Search for the cell housing the specified text and yield its (x, y) center coordinate. 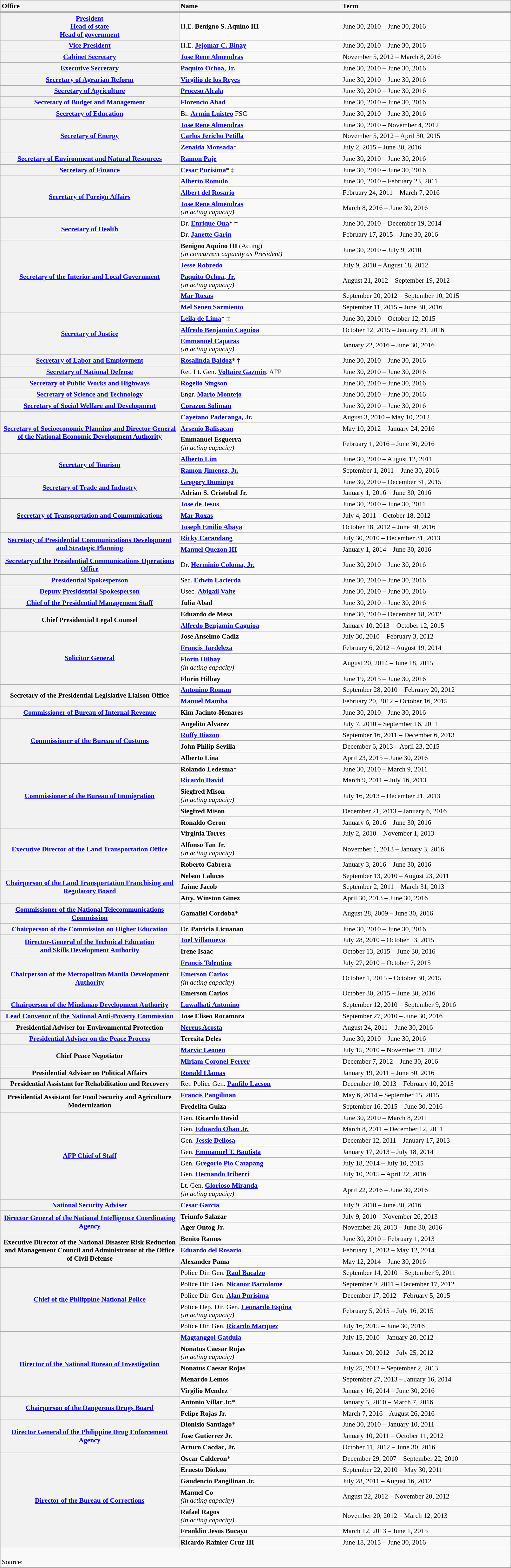
Secretary of Science and Technology (90, 395)
June 30, 2010 – February 1, 2013 (426, 1239)
Joseph Emilio Abaya (260, 527)
Chairperson of the Metropolitan Manila Development Authority (90, 978)
Usec. Abigail Valte (260, 592)
November 20, 2012 – March 12, 2013 (426, 1516)
National Security Adviser (90, 1205)
July 4, 2011 – October 18, 2012 (426, 516)
February 1, 2013 – May 12, 2014 (426, 1250)
Executive Director of the Land Transportation Office (90, 849)
Secretary of the Presidential Legislative Liaison Office (90, 695)
July 27, 2010 – October 7, 2015 (426, 963)
June 30, 2010 – March 9, 2011 (426, 769)
Ret. Lt. Gen. Voltaire Gazmin, AFP (260, 372)
Sec. Edwin Lacierda (260, 580)
July 7, 2010 – September 16, 2011 (426, 724)
Teresita Deles (260, 1039)
July 28, 2010 – October 13, 2015 (426, 940)
Director General of the National Intelligence Coordinating Agency (90, 1222)
August 28, 2009 – June 30, 2016 (426, 914)
Commissioner of the National Telecommunications Commission (90, 914)
Police Dep. Dir. Gen. Leonardo Espina(in acting capacity) (260, 1311)
Atty. Winston Ginez (260, 898)
Marvic Leonen (260, 1050)
Cesar Garcia (260, 1205)
Police Dir. Gen. Nicanor Bartolome (260, 1284)
January 10, 2013 – October 12, 2015 (426, 626)
Emmanuel Esguerra(in acting capacity) (260, 443)
Francis Tolentino (260, 963)
Presidential Adviser on Political Affairs (90, 1073)
January 1, 2014 – June 30, 2016 (426, 550)
Joel Villanueva (260, 940)
Alberto Lim (260, 459)
Chairperson of the Commission on Higher Education (90, 929)
July 30, 2010 – February 3, 2012 (426, 637)
Gamaliel Cordoba* (260, 914)
December 7, 2012 – June 30, 2016 (426, 1061)
Secretary of Education (90, 114)
Secretary of Environment and Natural Resources (90, 159)
Arsenio Balisacan (260, 429)
Alberto Romulo (260, 181)
Ricardo David (260, 780)
September 16, 2011 – December 6, 2013 (426, 735)
Nonatus Caesar Rojas(in acting capacity) (260, 1353)
Dr. Herminio Coloma, Jr. (260, 565)
Secretary of Presidential Communications Development and Strategic Planning (90, 544)
Kim Jacinto-Henares (260, 713)
July 9, 2010 – August 18, 2012 (426, 266)
September 14, 2010 – September 9, 2011 (426, 1273)
AFP Chief of Staff (90, 1156)
Florencio Abad (260, 102)
Felipe Rojas Jr. (260, 1414)
Nonatus Caesar Rojas (260, 1368)
Commissioner of the Bureau of Customs (90, 741)
Alexander Pama (260, 1262)
July 15, 2010 – November 21, 2012 (426, 1050)
Angelito Alvarez (260, 724)
July 30, 2010 – December 31, 2013 (426, 538)
H.E. Benigno S. Aquino III (260, 26)
March 7, 2016 – August 26, 2016 (426, 1414)
PresidentHead of stateHead of government (90, 26)
August 22, 2012 – November 20, 2012 (426, 1497)
January 20, 2012 – July 25, 2012 (426, 1353)
Rosalinda Baldoz* ‡ (260, 361)
Antonino Roman (260, 690)
Mel Senen Sarmiento (260, 307)
July 18, 2014 – July 10, 2015 (426, 1163)
Ramon Jimenez, Jr. (260, 470)
Siegfred Mison (260, 811)
Franklin Jesus Bucayu (260, 1531)
Office (90, 6)
January 10, 2011 – October 11, 2012 (426, 1436)
John Philip Sevilla (260, 747)
Ruffy Biazon (260, 735)
July 9, 2010 – November 26, 2013 (426, 1217)
November 1, 2013 – January 3, 2016 (426, 849)
Director General of the Philippine Drug Enforcement Agency (90, 1436)
Fredelita Guiza (260, 1107)
Gen. Gregorio Pio Catapang (260, 1163)
Secretary of Tourism (90, 465)
June 19, 2015 – June 30, 2016 (426, 679)
September 20, 2012 – September 10, 2015 (426, 296)
Secretary of Agriculture (90, 91)
Magtanggol Gatdula (260, 1338)
Jose Eliseo Rocamora (260, 1016)
Francis Pangilinan (260, 1095)
Rafael Ragos(in acting capacity) (260, 1516)
Menardo Lemos (260, 1380)
Lead Convenor of the National Anti-Poverty Commission (90, 1016)
April 23, 2015 – June 30, 2016 (426, 758)
Commissioner of Bureau of Internal Revenue (90, 713)
March 12, 2013 – June 1, 2015 (426, 1531)
Secretary of Labor and Employment (90, 361)
Gen. Eduardo Oban Jr. (260, 1129)
December 6, 2013 – April 23, 2015 (426, 747)
June 30, 2010 – June 30, 2011 (426, 504)
January 5, 2010 – March 7, 2016 (426, 1402)
Emmanuel Caparas(in acting capacity) (260, 345)
Rolando Ledesma* (260, 769)
October 1, 2015 – October 30, 2015 (426, 978)
Secretary of Agrarian Reform (90, 80)
Secretary of Foreign Affairs (90, 197)
June 30, 2010 – December 31, 2015 (426, 482)
Executive Director of the National Disaster Risk Reductionand Management Council and Administrator of the Office of Civil Defense (90, 1250)
Jesse Robredo (260, 266)
Ricardo Rainier Cruz III (260, 1543)
Cabinet Secretary (90, 57)
January 22, 2016 – June 30, 2016 (426, 345)
August 20, 2014 – June 18, 2015 (426, 664)
Dr. Janette Garin (260, 235)
June 30, 2010 – October 12, 2015 (426, 319)
Commissioner of the Bureau of Immigration (90, 796)
Dr. Patricia Licuanan (260, 929)
June 30, 2010 – February 23, 2011 (426, 181)
Presidential Adviser on the Peace Process (90, 1039)
April 30, 2013 – June 30, 2016 (426, 898)
September 16, 2015 – June 30, 2016 (426, 1107)
Source: (256, 1558)
Miriam Coronel-Ferrer (260, 1061)
Chief of the Philippine National Police (90, 1300)
Chairperson of the Land Transportation Franchising and Regulatory Board (90, 887)
June 30, 2010 – January 10, 2011 (426, 1425)
Vice President (90, 46)
January 6, 2016 – June 30, 2016 (426, 823)
Ager Ontog Jr. (260, 1228)
Florin Hilbay(in acting capacity) (260, 664)
December 21, 2013 – January 6, 2016 (426, 811)
Alberto Lina (260, 758)
Presidential Assistant for Food Security and Agriculture Modernization (90, 1101)
Oscar Calderon* (260, 1459)
Term (426, 6)
February 20, 2012 – October 16, 2015 (426, 701)
Jose Rene Almendras (in acting capacity) (260, 208)
Nelson Laluces (260, 876)
Antonio Villar Jr.* (260, 1402)
July 9, 2010 – June 30, 2016 (426, 1205)
Chief Presidential Legal Counsel (90, 620)
Virgilio Mendez (260, 1391)
Secretary of the Interior and Local Government (90, 277)
February 24, 2011 – March 7, 2016 (426, 193)
Paquito Ochoa, Jr. (260, 69)
June 18, 2015 – June 30, 2016 (426, 1543)
Solicitor General (90, 658)
Ernesto Diokno (260, 1470)
July 2, 2015 – June 30, 2016 (426, 148)
October 13, 2015 – June 30, 2016 (426, 952)
Secretary of Social Welfare and Development (90, 406)
Br. Armin Luistro FSC (260, 114)
Corazon Soliman (260, 406)
September 28, 2010 – February 20, 2012 (426, 690)
Proceso Alcala (260, 91)
March 9, 2011 – July 16, 2013 (426, 780)
August 21, 2012 – September 19, 2012 (426, 280)
Gen. Emmanuel T. Bautista (260, 1152)
September 9, 2011 – December 17, 2012 (426, 1284)
Secretary of Finance (90, 170)
Executive Secretary (90, 69)
Secretary of the Presidential Communications Operations Office (90, 565)
Ricky Carandang (260, 538)
Adrian S. Cristobal Jr. (260, 493)
July 28, 2011 – August 16, 2012 (426, 1481)
Leila de Lima* ‡ (260, 319)
December 17, 2012 – February 5, 2015 (426, 1296)
September 22, 2010 – May 30, 2011 (426, 1470)
Lt. Gen. Glorioso Miranda(in acting capacity) (260, 1190)
Jose Anselmo Cadiz (260, 637)
May 12, 2014 – June 30, 2016 (426, 1262)
June 30, 2010 – August 12, 2011 (426, 459)
Name (260, 6)
September 13, 2010 – August 23, 2011 (426, 876)
July 16, 2013 – December 21, 2013 (426, 796)
Jose de Jesus (260, 504)
Siegfred Mison(in acting capacity) (260, 796)
Cesar Purisima* ‡ (260, 170)
June 30, 2010 – November 4, 2012 (426, 125)
January 16, 2014 – June 30, 2016 (426, 1391)
September 12, 2010 – September 9, 2016 (426, 1005)
June 30, 2010 – March 8, 2011 (426, 1118)
February 6, 2012 – August 19, 2014 (426, 648)
Manuel Mamba (260, 701)
Gen. Ricardo David (260, 1118)
December 10, 2013 – February 10, 2015 (426, 1084)
November 26, 2013 – June 30, 2016 (426, 1228)
Gen. Jessie Dellosa (260, 1141)
Emerson Carlos (260, 994)
Jaime Jacob (260, 887)
Director of the National Bureau of Investigation (90, 1364)
Triunfo Salazar (260, 1217)
August 24, 2011 – June 30, 2016 (426, 1027)
September 27, 2010 – June 30, 2016 (426, 1016)
January 1, 2016 – June 30, 2016 (426, 493)
Paquito Ochoa, Jr. (in acting capacity) (260, 280)
September 27, 2013 – January 16, 2014 (426, 1380)
October 11, 2012 – June 30, 2016 (426, 1447)
Secretary of National Defense (90, 372)
Ronald Llamas (260, 1073)
Jose Gutierrez Jr. (260, 1436)
December 12, 2011 – January 17, 2013 (426, 1141)
Secretary of Socioeconomic Planning and Director General of the National Economic Development Authority (90, 432)
Alfonso Tan Jr.(in acting capacity) (260, 849)
May 6, 2014 – September 15, 2015 (426, 1095)
Secretary of Transportation and Communications (90, 516)
Nereus Acosta (260, 1027)
Dr. Enrique Ona* ‡ (260, 223)
Benito Ramos (260, 1239)
October 12, 2015 – January 21, 2016 (426, 330)
H.E. Jejomar C. Binay (260, 46)
Eduardo de Mesa (260, 614)
Manuel Co(in acting capacity) (260, 1497)
Cayetano Paderanga, Jr. (260, 417)
Virgilio de los Reyes (260, 80)
March 8, 2011 – December 12, 2011 (426, 1129)
Police Dir. Gen. Alan Purisima (260, 1296)
Director-General of the Technical Educationand Skills Development Authority (90, 946)
January 3, 2016 – June 30, 2016 (426, 864)
Director of the Bureau of Corrections (90, 1500)
Gregory Domingo (260, 482)
Chief of the Presidential Management Staff (90, 603)
Presidential Spokesperson (90, 580)
Rogelio Singson (260, 383)
May 10, 2012 – January 24, 2016 (426, 429)
December 29, 2007 – September 22, 2010 (426, 1459)
Gen. Hernando Iriberri (260, 1174)
July 25, 2012 – September 2, 2013 (426, 1368)
June 30, 2010 – July 9, 2010 (426, 250)
Luwalhati Antonino (260, 1005)
Emerson Carlos(in acting capacity) (260, 978)
September 1, 2011 – June 30, 2016 (426, 470)
November 5, 2012 – April 30, 2015 (426, 136)
Benigno Aquino III (Acting)(in concurrent capacity as President) (260, 250)
Roberto Cabrera (260, 864)
Ramon Paje (260, 159)
Albert del Rosario (260, 193)
February 17, 2015 – June 30, 2016 (426, 235)
Zenaida Monsada* (260, 148)
Eduardo del Rosario (260, 1250)
June 30, 2010 – December 18, 2012 (426, 614)
January 17, 2013 – July 18, 2014 (426, 1152)
Ret. Police Gen. Panfilo Lacson (260, 1084)
Dionisio Santiago* (260, 1425)
July 2, 2010 – November 1, 2013 (426, 834)
Francis Jardeleza (260, 648)
August 3, 2010 – May 10, 2012 (426, 417)
July 10, 2015 – April 22, 2016 (426, 1174)
Virginia Torres (260, 834)
Deputy Presidential Spokesperson (90, 592)
September 11, 2015 – June 30, 2016 (426, 307)
March 8, 2016 – June 30, 2016 (426, 208)
Ronaldo Geron (260, 823)
June 30, 2010 – December 19, 2014 (426, 223)
Secretary of Public Works and Highways (90, 383)
Florin Hilbay (260, 679)
Presidential Assistant for Rehabilitation and Recovery (90, 1084)
Irene Isaac (260, 952)
Manuel Quezon III (260, 550)
Secretary of Justice (90, 334)
Secretary of Health (90, 229)
July 16, 2015 – June 30, 2016 (426, 1326)
Chief Peace Negotiator (90, 1056)
Chairperson of the Dangerous Drugs Board (90, 1408)
Secretary of Budget and Management (90, 102)
October 30, 2015 – June 30, 2016 (426, 994)
Secretary of Energy (90, 136)
October 18, 2012 – June 30, 2016 (426, 527)
November 5, 2012 – March 8, 2016 (426, 57)
Carlos Jericho Petilla (260, 136)
February 1, 2016 – June 30, 2016 (426, 443)
Secretary of Trade and Industry (90, 487)
Chairperson of the Mindanao Development Authority (90, 1005)
Police Dir. Gen. Raul Bacalzo (260, 1273)
April 22, 2016 – June 30, 2016 (426, 1190)
Julia Abad (260, 603)
Presidential Adviser for Environmental Protection (90, 1027)
January 19, 2011 – June 30, 2016 (426, 1073)
July 15, 2010 – January 20, 2012 (426, 1338)
Arturo Cacdac, Jr. (260, 1447)
February 5, 2015 – July 16, 2015 (426, 1311)
September 2, 2011 – March 31, 2013 (426, 887)
Engr. Mario Montejo (260, 395)
Gaudencio Pangilinan Jr. (260, 1481)
Police Dir. Gen. Ricardo Marquez (260, 1326)
